Return the [X, Y] coordinate for the center point of the cell that contains the specified text.  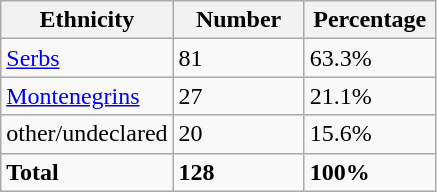
63.3% [370, 58]
100% [370, 172]
15.6% [370, 134]
21.1% [370, 96]
20 [238, 134]
27 [238, 96]
128 [238, 172]
other/undeclared [87, 134]
Ethnicity [87, 20]
Serbs [87, 58]
Montenegrins [87, 96]
Total [87, 172]
Percentage [370, 20]
Number [238, 20]
81 [238, 58]
